Detect which cell encompasses the target text, then output its [x, y] center coordinate. 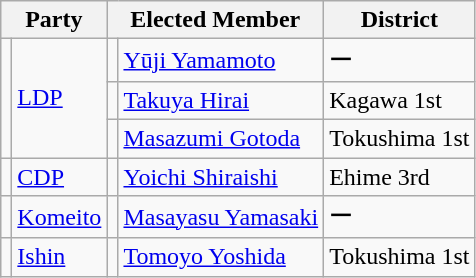
LDP [60, 98]
Komeito [60, 218]
Tomoyo Yoshida [221, 257]
CDP [60, 177]
Takuya Hirai [221, 100]
Elected Member [216, 20]
District [400, 20]
Masayasu Yamasaki [221, 218]
Yoichi Shiraishi [221, 177]
Kagawa 1st [400, 100]
Yūji Yamamoto [221, 60]
Party [54, 20]
Ehime 3rd [400, 177]
Masazumi Gotoda [221, 138]
Ishin [60, 257]
